Output the [X, Y] coordinate of the center of the cell containing the given text.  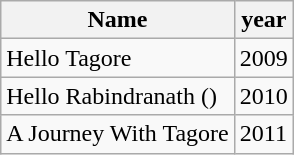
2009 [264, 58]
Hello Rabindranath () [118, 96]
2011 [264, 134]
2010 [264, 96]
A Journey With Tagore [118, 134]
year [264, 20]
Hello Tagore [118, 58]
Name [118, 20]
